Provide the (x, y) coordinate of the cell's center where the given text is located.  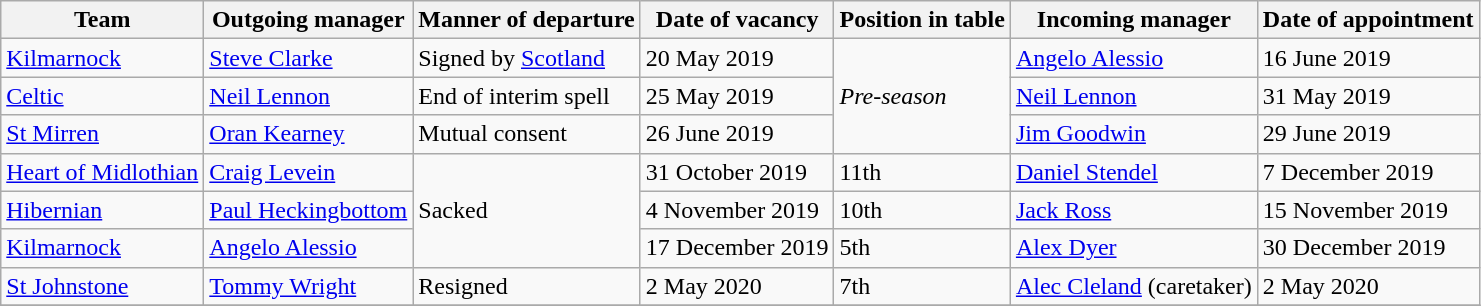
Alec Cleland (caretaker) (1134, 286)
Incoming manager (1134, 20)
Craig Levein (308, 172)
25 May 2019 (737, 96)
Signed by Scotland (526, 58)
15 November 2019 (1368, 210)
7th (922, 286)
31 October 2019 (737, 172)
Steve Clarke (308, 58)
7 December 2019 (1368, 172)
Manner of departure (526, 20)
Heart of Midlothian (102, 172)
31 May 2019 (1368, 96)
Pre-season (922, 96)
20 May 2019 (737, 58)
Jim Goodwin (1134, 134)
11th (922, 172)
Jack Ross (1134, 210)
Position in table (922, 20)
Resigned (526, 286)
Date of appointment (1368, 20)
10th (922, 210)
29 June 2019 (1368, 134)
Alex Dyer (1134, 248)
30 December 2019 (1368, 248)
5th (922, 248)
Paul Heckingbottom (308, 210)
16 June 2019 (1368, 58)
Date of vacancy (737, 20)
Team (102, 20)
St Johnstone (102, 286)
Outgoing manager (308, 20)
17 December 2019 (737, 248)
Daniel Stendel (1134, 172)
4 November 2019 (737, 210)
Celtic (102, 96)
St Mirren (102, 134)
Sacked (526, 210)
26 June 2019 (737, 134)
Tommy Wright (308, 286)
Oran Kearney (308, 134)
Mutual consent (526, 134)
End of interim spell (526, 96)
Hibernian (102, 210)
